Output the (X, Y) coordinate of the center of the cell containing the given text.  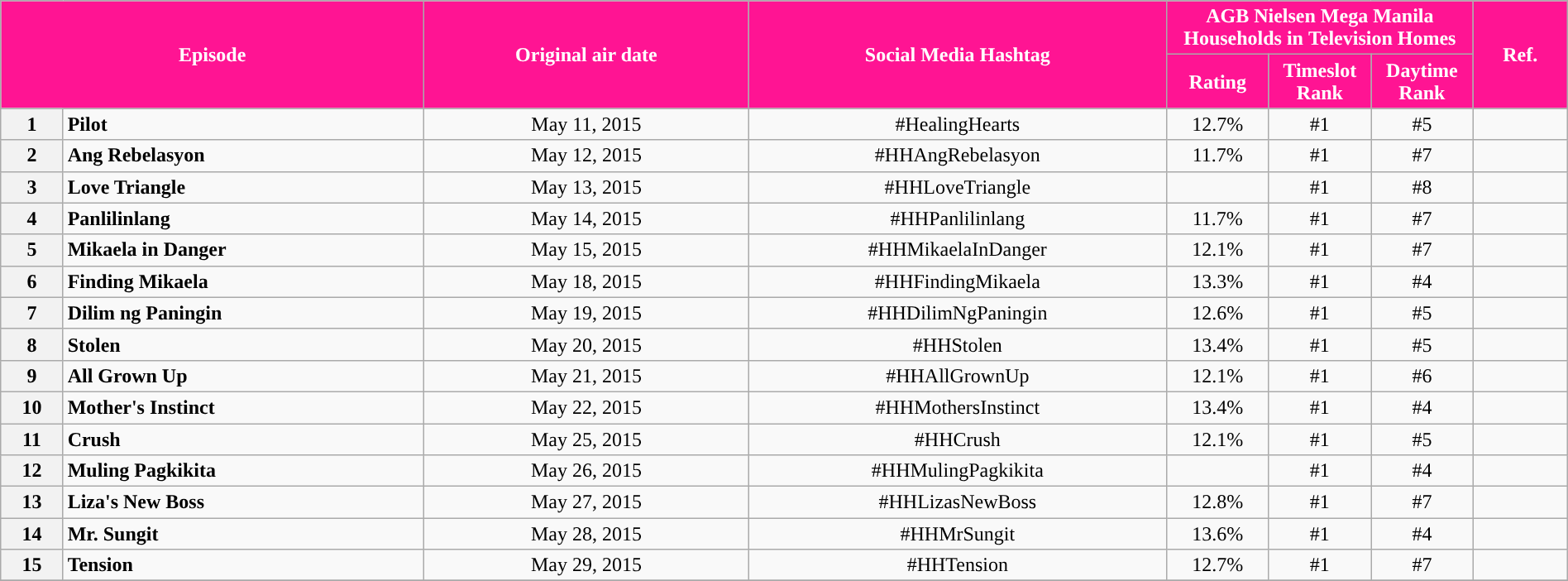
Crush (243, 439)
AGB Nielsen Mega Manila Households in Television Homes (1320, 28)
Ang Rebelasyon (243, 156)
May 29, 2015 (587, 565)
13.6% (1217, 534)
#HHMrSungit (958, 534)
#HHDilimNgPaningin (958, 313)
#HHMikaelaInDanger (958, 250)
15 (31, 565)
12.8% (1217, 502)
#HHStolen (958, 344)
#HHAllGrownUp (958, 376)
#8 (1422, 187)
May 27, 2015 (587, 502)
Finding Mikaela (243, 281)
#HHPanlilinlang (958, 218)
May 20, 2015 (587, 344)
Muling Pagkikita (243, 471)
May 18, 2015 (587, 281)
#HHMulingPagkikita (958, 471)
Pilot (243, 124)
May 14, 2015 (587, 218)
May 12, 2015 (587, 156)
May 19, 2015 (587, 313)
May 13, 2015 (587, 187)
All Grown Up (243, 376)
12.6% (1217, 313)
Dilim ng Paningin (243, 313)
Panlilinlang (243, 218)
Stolen (243, 344)
4 (31, 218)
May 15, 2015 (587, 250)
6 (31, 281)
May 11, 2015 (587, 124)
#6 (1422, 376)
Love Triangle (243, 187)
Rating (1217, 81)
#HHFindingMikaela (958, 281)
Liza's New Boss (243, 502)
Episode (213, 55)
May 21, 2015 (587, 376)
Daytime Rank (1422, 81)
May 22, 2015 (587, 407)
9 (31, 376)
#HHTension (958, 565)
Mikaela in Danger (243, 250)
13 (31, 502)
May 28, 2015 (587, 534)
Mr. Sungit (243, 534)
1 (31, 124)
8 (31, 344)
2 (31, 156)
7 (31, 313)
#HealingHearts (958, 124)
May 26, 2015 (587, 471)
#HHCrush (958, 439)
#HHAngRebelasyon (958, 156)
13.3% (1217, 281)
May 25, 2015 (587, 439)
#HHLizasNewBoss (958, 502)
Tension (243, 565)
12 (31, 471)
3 (31, 187)
#HHMothersInstinct (958, 407)
Ref. (1520, 55)
Original air date (587, 55)
#HHLoveTriangle (958, 187)
10 (31, 407)
11 (31, 439)
Mother's Instinct (243, 407)
Social Media Hashtag (958, 55)
14 (31, 534)
Timeslot Rank (1320, 81)
5 (31, 250)
